Scan for the cell matching the given text and deliver its [x, y] coordinate at center. 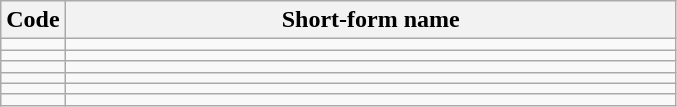
Code [33, 20]
Short-form name [370, 20]
